Identify which cell holds the provided text, then report its [X, Y] central coordinate. 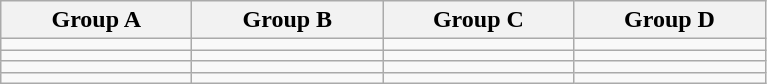
Group C [478, 20]
Group A [96, 20]
Group D [670, 20]
Group B [288, 20]
